Find where the given text appears and provide that cell's center as (X, Y) coordinate. 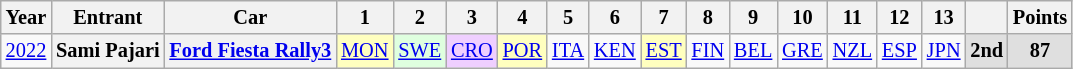
Car (250, 17)
7 (664, 17)
1 (364, 17)
KEN (615, 51)
SWE (420, 51)
Entrant (108, 17)
EST (664, 51)
11 (852, 17)
POR (522, 51)
CRO (472, 51)
13 (944, 17)
6 (615, 17)
Sami Pajari (108, 51)
Year (26, 17)
2 (420, 17)
10 (802, 17)
5 (568, 17)
87 (1040, 51)
9 (753, 17)
2022 (26, 51)
3 (472, 17)
JPN (944, 51)
BEL (753, 51)
8 (708, 17)
ITA (568, 51)
GRE (802, 51)
4 (522, 17)
2nd (986, 51)
FIN (708, 51)
ESP (900, 51)
12 (900, 17)
Ford Fiesta Rally3 (250, 51)
MON (364, 51)
Points (1040, 17)
NZL (852, 51)
